Find where the given text appears and provide that cell's center as [X, Y] coordinate. 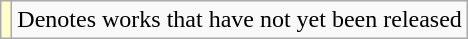
Denotes works that have not yet been released [240, 20]
